Pinpoint the cell where the given text exists, returning its [x, y] midpoint coordinate. 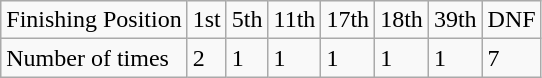
11th [294, 20]
DNF [512, 20]
5th [247, 20]
7 [512, 58]
1st [206, 20]
Number of times [94, 58]
39th [455, 20]
17th [348, 20]
18th [402, 20]
Finishing Position [94, 20]
2 [206, 58]
